Extract the (X, Y) coordinate from the center of the cell holding the provided text.  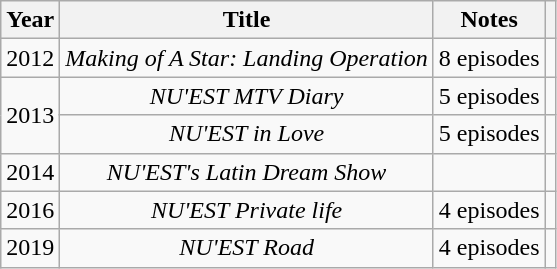
2012 (30, 58)
NU'EST MTV Diary (247, 96)
8 episodes (489, 58)
Making of A Star: Landing Operation (247, 58)
2013 (30, 115)
Year (30, 20)
Notes (489, 20)
Title (247, 20)
2016 (30, 210)
NU'EST Private life (247, 210)
NU'EST in Love (247, 134)
2014 (30, 172)
2019 (30, 248)
NU'EST's Latin Dream Show (247, 172)
NU'EST Road (247, 248)
